Pinpoint the cell where the given text exists, returning its (x, y) midpoint coordinate. 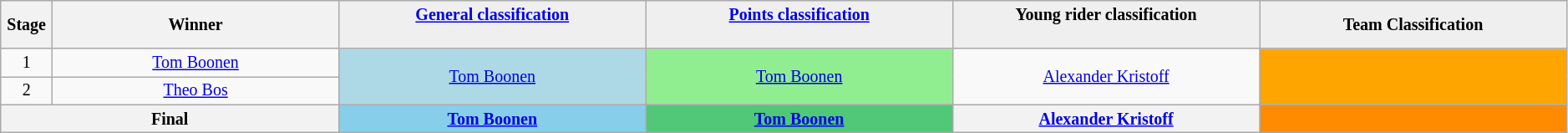
Stage (27, 25)
Theo Bos (195, 90)
Points classification (799, 25)
Young rider classification (1106, 25)
2 (27, 90)
Winner (195, 25)
1 (27, 64)
Team Classification (1413, 25)
General classification (493, 25)
Final (170, 119)
